Identify which cell holds the provided text, then report its (X, Y) central coordinate. 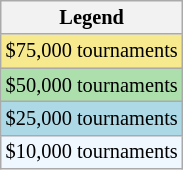
Legend (92, 17)
$75,000 tournaments (92, 51)
$10,000 tournaments (92, 152)
$25,000 tournaments (92, 118)
$50,000 tournaments (92, 85)
